For the text-containing cell, return its midpoint in (X, Y) coordinate format. 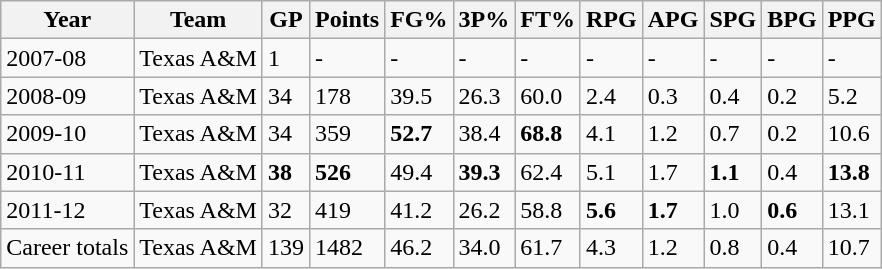
10.7 (852, 248)
4.3 (611, 248)
Career totals (68, 248)
38.4 (484, 134)
32 (286, 210)
APG (673, 20)
FT% (548, 20)
419 (348, 210)
359 (348, 134)
5.6 (611, 210)
49.4 (419, 172)
GP (286, 20)
60.0 (548, 96)
0.7 (733, 134)
5.1 (611, 172)
39.3 (484, 172)
0.8 (733, 248)
52.7 (419, 134)
5.2 (852, 96)
13.8 (852, 172)
SPG (733, 20)
0.3 (673, 96)
1.1 (733, 172)
2007-08 (68, 58)
139 (286, 248)
2010-11 (68, 172)
10.6 (852, 134)
3P% (484, 20)
178 (348, 96)
4.1 (611, 134)
BPG (792, 20)
FG% (419, 20)
39.5 (419, 96)
PPG (852, 20)
2.4 (611, 96)
26.3 (484, 96)
1.0 (733, 210)
Points (348, 20)
61.7 (548, 248)
13.1 (852, 210)
34.0 (484, 248)
0.6 (792, 210)
2008-09 (68, 96)
46.2 (419, 248)
2011-12 (68, 210)
58.8 (548, 210)
62.4 (548, 172)
68.8 (548, 134)
Team (198, 20)
41.2 (419, 210)
1482 (348, 248)
Year (68, 20)
26.2 (484, 210)
526 (348, 172)
1 (286, 58)
38 (286, 172)
RPG (611, 20)
2009-10 (68, 134)
